Determine the [X, Y] coordinate at the center of the cell enclosing the given text.  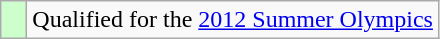
Qualified for the 2012 Summer Olympics [233, 20]
